Identify which cell holds the provided text, then report its [X, Y] central coordinate. 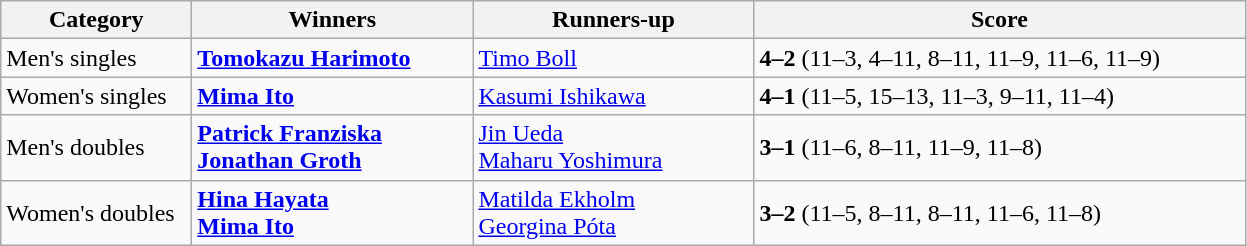
Runners-up [614, 20]
Matilda Ekholm Georgina Póta [614, 212]
Women's singles [96, 96]
4–1 (11–5, 15–13, 11–3, 9–11, 11–4) [1000, 96]
Men's singles [96, 58]
Timo Boll [614, 58]
Kasumi Ishikawa [614, 96]
Mima Ito [332, 96]
3–2 (11–5, 8–11, 8–11, 11–6, 11–8) [1000, 212]
Women's doubles [96, 212]
Winners [332, 20]
Men's doubles [96, 148]
Jin Ueda Maharu Yoshimura [614, 148]
Hina Hayata Mima Ito [332, 212]
Category [96, 20]
Score [1000, 20]
Tomokazu Harimoto [332, 58]
3–1 (11–6, 8–11, 11–9, 11–8) [1000, 148]
4–2 (11–3, 4–11, 8–11, 11–9, 11–6, 11–9) [1000, 58]
Patrick Franziska Jonathan Groth [332, 148]
